Find where the given text appears and provide that cell's center as [X, Y] coordinate. 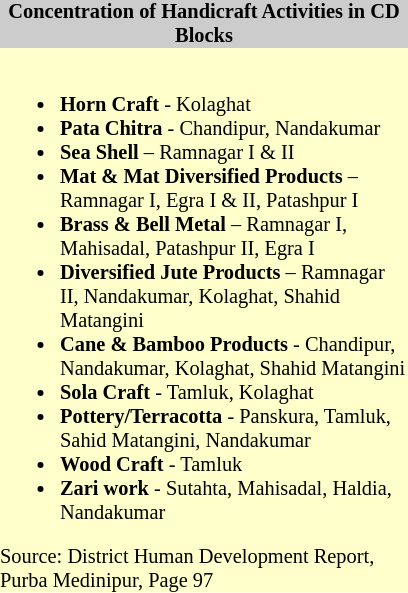
Concentration of Handicraft Activities in CD Blocks [204, 24]
